Return the (x, y) coordinate for the center point of the cell that contains the specified text.  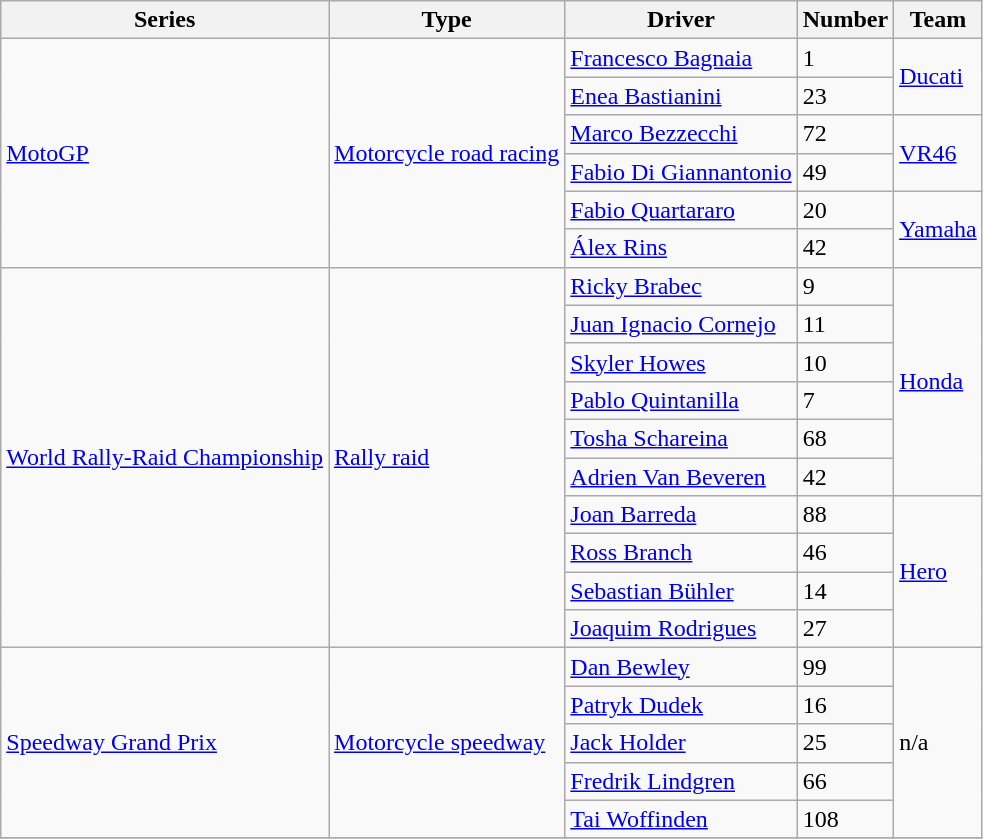
Dan Bewley (681, 667)
Juan Ignacio Cornejo (681, 324)
Skyler Howes (681, 362)
Pablo Quintanilla (681, 400)
Francesco Bagnaia (681, 58)
Fredrik Lindgren (681, 781)
Adrien Van Beveren (681, 477)
Motorcycle speedway (447, 743)
Team (938, 20)
Type (447, 20)
27 (845, 629)
Motorcycle road racing (447, 153)
9 (845, 286)
MotoGP (165, 153)
72 (845, 134)
n/a (938, 743)
Joaquim Rodrigues (681, 629)
99 (845, 667)
Rally raid (447, 458)
Driver (681, 20)
20 (845, 210)
Ross Branch (681, 553)
Number (845, 20)
Series (165, 20)
88 (845, 515)
16 (845, 705)
Tai Woffinden (681, 819)
25 (845, 743)
7 (845, 400)
Yamaha (938, 229)
Ricky Brabec (681, 286)
68 (845, 438)
Ducati (938, 77)
Joan Barreda (681, 515)
Enea Bastianini (681, 96)
Hero (938, 572)
VR46 (938, 153)
14 (845, 591)
Speedway Grand Prix (165, 743)
Jack Holder (681, 743)
49 (845, 172)
Álex Rins (681, 248)
Fabio Di Giannantonio (681, 172)
Sebastian Bühler (681, 591)
Fabio Quartararo (681, 210)
23 (845, 96)
Marco Bezzecchi (681, 134)
World Rally-Raid Championship (165, 458)
108 (845, 819)
1 (845, 58)
Honda (938, 381)
66 (845, 781)
Patryk Dudek (681, 705)
Tosha Schareina (681, 438)
11 (845, 324)
46 (845, 553)
10 (845, 362)
